Return [x, y] of the center of cell containing provided text 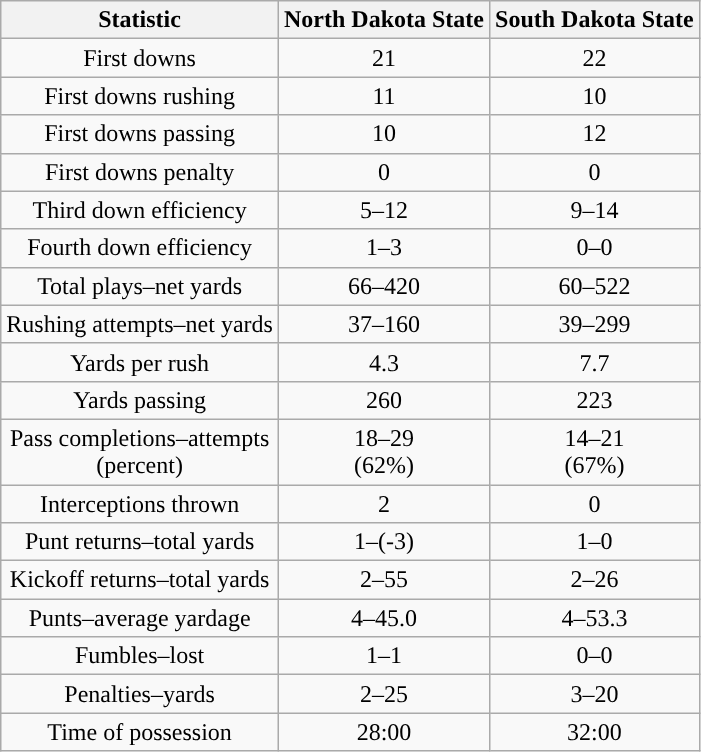
18–29(62%) [384, 452]
4–53.3 [595, 618]
14–21(67%) [595, 452]
Rushing attempts–net yards [140, 324]
Yards per rush [140, 362]
9–14 [595, 210]
Penalties–yards [140, 694]
First downs rushing [140, 96]
1–3 [384, 248]
260 [384, 400]
Punts–average yardage [140, 618]
7.7 [595, 362]
1–1 [384, 656]
2–55 [384, 580]
First downs penalty [140, 172]
2–25 [384, 694]
First downs [140, 58]
5–12 [384, 210]
66–420 [384, 286]
37–160 [384, 324]
32:00 [595, 732]
Punt returns–total yards [140, 542]
39–299 [595, 324]
60–522 [595, 286]
12 [595, 134]
21 [384, 58]
Interceptions thrown [140, 503]
Statistic [140, 20]
Fumbles–lost [140, 656]
1–0 [595, 542]
Yards passing [140, 400]
First downs passing [140, 134]
Time of possession [140, 732]
Kickoff returns–total yards [140, 580]
Third down efficiency [140, 210]
Fourth down efficiency [140, 248]
1–(-3) [384, 542]
North Dakota State [384, 20]
2 [384, 503]
2–26 [595, 580]
3–20 [595, 694]
4.3 [384, 362]
22 [595, 58]
Pass completions–attempts(percent) [140, 452]
Total plays–net yards [140, 286]
11 [384, 96]
4–45.0 [384, 618]
South Dakota State [595, 20]
223 [595, 400]
28:00 [384, 732]
